Determine the [X, Y] coordinate at the center of the cell enclosing the given text.  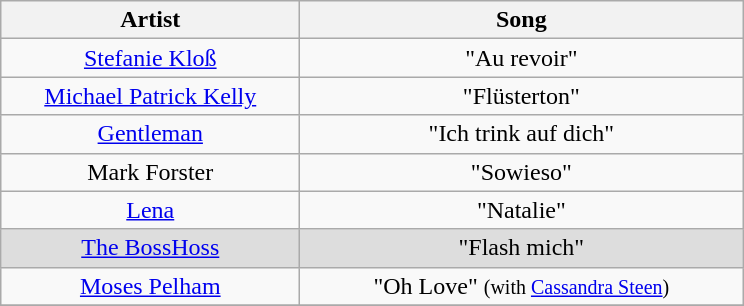
Lena [150, 210]
Stefanie Kloß [150, 58]
"Oh Love" (with Cassandra Steen) [522, 286]
"Au revoir" [522, 58]
Artist [150, 20]
"Flash mich" [522, 248]
Gentleman [150, 134]
"Ich trink auf dich" [522, 134]
"Natalie" [522, 210]
The BossHoss [150, 248]
Mark Forster [150, 172]
Michael Patrick Kelly [150, 96]
"Sowieso" [522, 172]
Moses Pelham [150, 286]
Song [522, 20]
"Flüsterton" [522, 96]
